Extract the [X, Y] coordinate from the center of the cell holding the provided text.  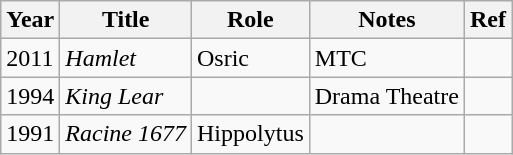
King Lear [126, 96]
Hamlet [126, 58]
MTC [386, 58]
Osric [251, 58]
1994 [30, 96]
Drama Theatre [386, 96]
2011 [30, 58]
Title [126, 20]
1991 [30, 134]
Ref [488, 20]
Hippolytus [251, 134]
Role [251, 20]
Notes [386, 20]
Year [30, 20]
Racine 1677 [126, 134]
